Identify which cell holds the provided text, then report its (x, y) central coordinate. 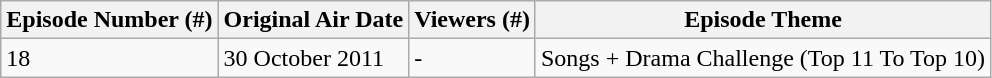
- (472, 58)
Episode Number (#) (110, 20)
30 October 2011 (314, 58)
Viewers (#) (472, 20)
Episode Theme (762, 20)
18 (110, 58)
Songs + Drama Challenge (Top 11 To Top 10) (762, 58)
Original Air Date (314, 20)
